Return the (x, y) coordinate for the center point of the cell that contains the specified text.  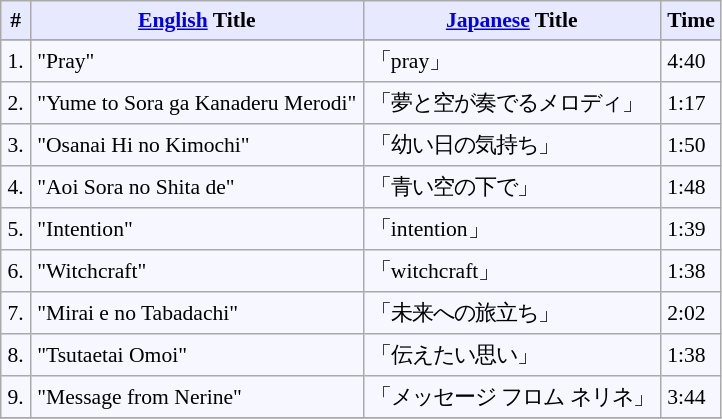
Japanese Title (512, 20)
"Aoi Sora no Shita de" (196, 187)
「intention」 (512, 229)
「未来への旅立ち」 (512, 313)
English Title (196, 20)
「witchcraft」 (512, 271)
"Pray" (196, 61)
「夢と空が奏でるメロディ」 (512, 103)
1:17 (690, 103)
5. (16, 229)
"Osanai Hi no Kimochi" (196, 145)
"Yume to Sora ga Kanaderu Merodi" (196, 103)
3. (16, 145)
4:40 (690, 61)
"Message from Nerine" (196, 397)
「伝えたい思い」 (512, 355)
"Mirai e no Tabadachi" (196, 313)
3:44 (690, 397)
2. (16, 103)
6. (16, 271)
"Witchcraft" (196, 271)
「青い空の下で」 (512, 187)
1:48 (690, 187)
9. (16, 397)
「メッセージ フロム ネリネ」 (512, 397)
"Intention" (196, 229)
1:39 (690, 229)
4. (16, 187)
1:50 (690, 145)
7. (16, 313)
2:02 (690, 313)
「幼い日の気持ち」 (512, 145)
1. (16, 61)
"Tsutaetai Omoi" (196, 355)
「pray」 (512, 61)
Time (690, 20)
# (16, 20)
8. (16, 355)
